Extract the (x, y) coordinate from the center of the cell holding the provided text.  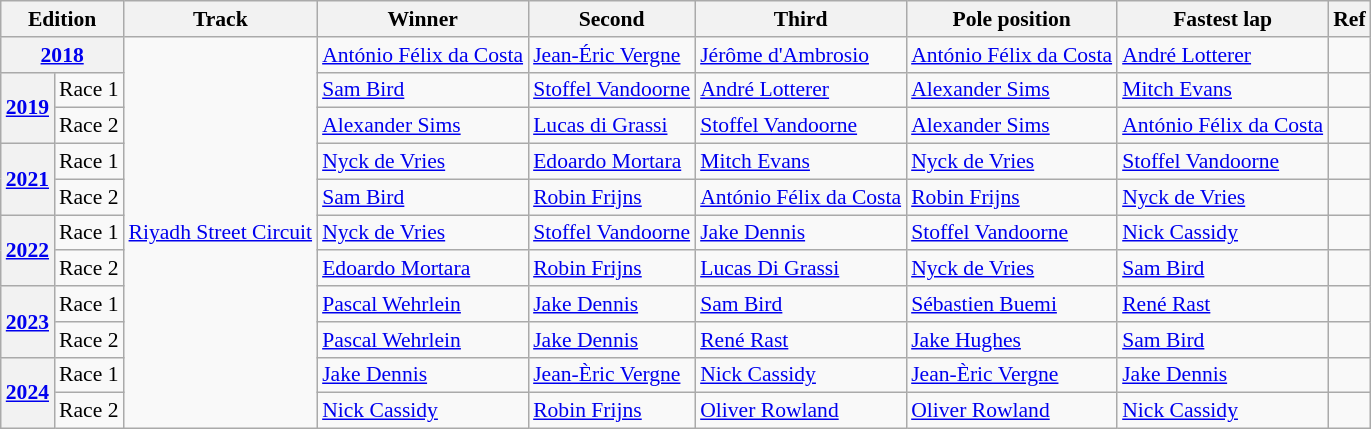
2022 (28, 250)
2024 (28, 392)
2023 (28, 322)
Third (800, 19)
Second (612, 19)
Lucas Di Grassi (800, 269)
Jake Hughes (1012, 340)
Pole position (1012, 19)
Winner (422, 19)
Jérôme d'Ambrosio (800, 55)
Ref (1349, 19)
Sébastien Buemi (1012, 304)
Edition (62, 19)
2018 (62, 55)
Riyadh Street Circuit (221, 233)
Fastest lap (1222, 19)
Lucas di Grassi (612, 126)
Jean-Éric Vergne (612, 55)
2021 (28, 180)
2019 (28, 108)
Track (221, 19)
